Provide the (x, y) coordinate of the cell's center where the given text is located.  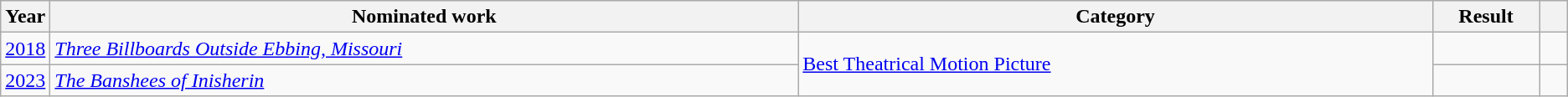
The Banshees of Inisherin (424, 80)
Result (1486, 17)
2023 (25, 80)
2018 (25, 48)
Nominated work (424, 17)
Year (25, 17)
Three Billboards Outside Ebbing, Missouri (424, 48)
Best Theatrical Motion Picture (1116, 64)
Category (1116, 17)
